Capture the cell that displays the provided text and extract its (x, y) central coordinate. 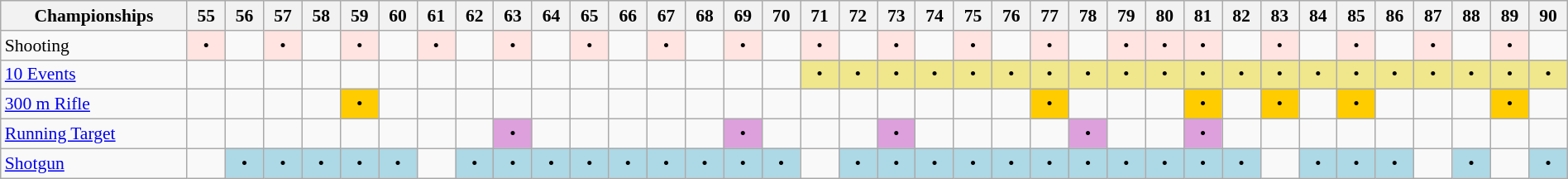
67 (666, 16)
Shotgun (94, 163)
89 (1509, 16)
77 (1049, 16)
10 Events (94, 75)
65 (590, 16)
71 (820, 16)
85 (1356, 16)
79 (1126, 16)
90 (1548, 16)
55 (206, 16)
86 (1394, 16)
81 (1202, 16)
59 (360, 16)
60 (398, 16)
Championships (94, 16)
61 (436, 16)
75 (973, 16)
63 (513, 16)
78 (1088, 16)
300 m Rifle (94, 104)
87 (1433, 16)
73 (896, 16)
64 (551, 16)
80 (1164, 16)
76 (1011, 16)
62 (475, 16)
56 (244, 16)
57 (283, 16)
70 (781, 16)
84 (1317, 16)
72 (858, 16)
58 (321, 16)
88 (1471, 16)
68 (705, 16)
Running Target (94, 134)
Shooting (94, 46)
69 (743, 16)
74 (935, 16)
66 (628, 16)
82 (1241, 16)
83 (1279, 16)
